Provide the (X, Y) coordinate of the cell's center where the given text is located.  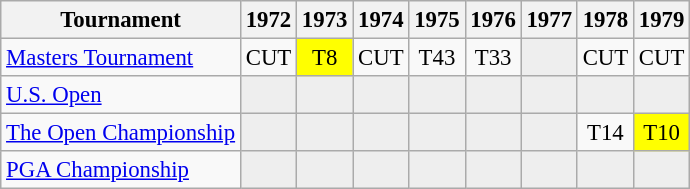
T14 (605, 133)
U.S. Open (121, 95)
1973 (325, 20)
1972 (268, 20)
1975 (437, 20)
T10 (661, 133)
T43 (437, 58)
1974 (381, 20)
Masters Tournament (121, 58)
T8 (325, 58)
1978 (605, 20)
T33 (493, 58)
PGA Championship (121, 170)
1979 (661, 20)
Tournament (121, 20)
The Open Championship (121, 133)
1976 (493, 20)
1977 (549, 20)
